From the cell containing the given text, extract its center point as (x, y) coordinate. 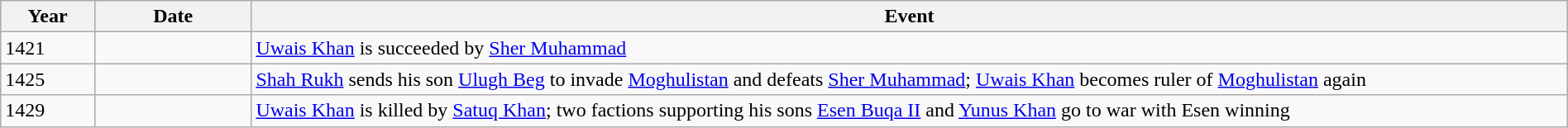
1429 (48, 111)
Uwais Khan is succeeded by Sher Muhammad (910, 48)
Shah Rukh sends his son Ulugh Beg to invade Moghulistan and defeats Sher Muhammad; Uwais Khan becomes ruler of Moghulistan again (910, 79)
Uwais Khan is killed by Satuq Khan; two factions supporting his sons Esen Buqa II and Yunus Khan go to war with Esen winning (910, 111)
1421 (48, 48)
Date (172, 17)
Year (48, 17)
Event (910, 17)
1425 (48, 79)
